Pinpoint the cell where the given text exists, returning its [X, Y] midpoint coordinate. 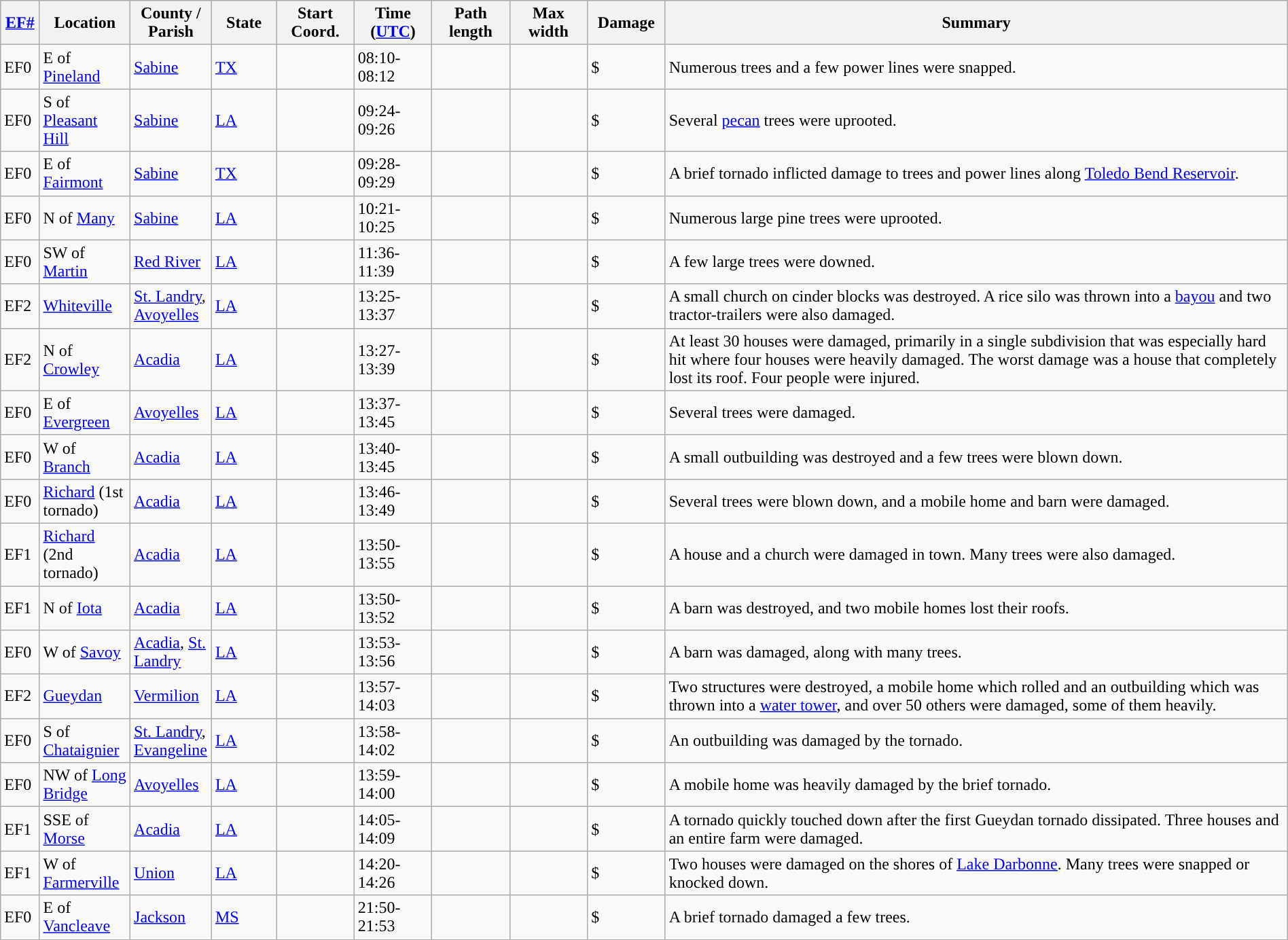
Summary [976, 23]
13:46-13:49 [393, 501]
A brief tornado inflicted damage to trees and power lines along Toledo Bend Reservoir. [976, 174]
N of Iota [85, 607]
S of Pleasant Hill [85, 120]
St. Landry, Avoyelles [171, 306]
A house and a church were damaged in town. Many trees were also damaged. [976, 554]
St. Landry, Evangeline [171, 740]
14:05-14:09 [393, 829]
21:50-21:53 [393, 917]
14:20-14:26 [393, 873]
EF# [20, 23]
Vermilion [171, 697]
A barn was destroyed, and two mobile homes lost their roofs. [976, 607]
Union [171, 873]
E of Fairmont [85, 174]
W of Branch [85, 456]
E of Evergreen [85, 413]
A small church on cinder blocks was destroyed. A rice silo was thrown into a bayou and two tractor-trailers were also damaged. [976, 306]
Numerous trees and a few power lines were snapped. [976, 67]
State [243, 23]
Several trees were blown down, and a mobile home and barn were damaged. [976, 501]
W of Farmerville [85, 873]
Two houses were damaged on the shores of Lake Darbonne. Many trees were snapped or knocked down. [976, 873]
08:10-08:12 [393, 67]
Richard (2nd tornado) [85, 554]
Jackson [171, 917]
10:21-10:25 [393, 217]
09:24-09:26 [393, 120]
Location [85, 23]
Max width [548, 23]
13:40-13:45 [393, 456]
13:50-13:55 [393, 554]
13:59-14:00 [393, 785]
Time (UTC) [393, 23]
13:50-13:52 [393, 607]
A few large trees were downed. [976, 262]
13:27-13:39 [393, 359]
SSE of Morse [85, 829]
A tornado quickly touched down after the first Gueydan tornado dissipated. Three houses and an entire farm were damaged. [976, 829]
Whiteville [85, 306]
13:57-14:03 [393, 697]
A brief tornado damaged a few trees. [976, 917]
Path length [471, 23]
Red River [171, 262]
A mobile home was heavily damaged by the brief tornado. [976, 785]
13:53-13:56 [393, 652]
E of Pineland [85, 67]
Several trees were damaged. [976, 413]
NW of Long Bridge [85, 785]
SW of Martin [85, 262]
Damage [626, 23]
13:37-13:45 [393, 413]
Acadia, St. Landry [171, 652]
N of Crowley [85, 359]
County / Parish [171, 23]
Gueydan [85, 697]
A small outbuilding was destroyed and a few trees were blown down. [976, 456]
A barn was damaged, along with many trees. [976, 652]
13:25-13:37 [393, 306]
Start Coord. [315, 23]
W of Savoy [85, 652]
Numerous large pine trees were uprooted. [976, 217]
E of Vancleave [85, 917]
13:58-14:02 [393, 740]
09:28-09:29 [393, 174]
MS [243, 917]
11:36-11:39 [393, 262]
Several pecan trees were uprooted. [976, 120]
Richard (1st tornado) [85, 501]
S of Chataignier [85, 740]
N of Many [85, 217]
An outbuilding was damaged by the tornado. [976, 740]
